Output the [X, Y] coordinate of the center of the cell containing the given text.  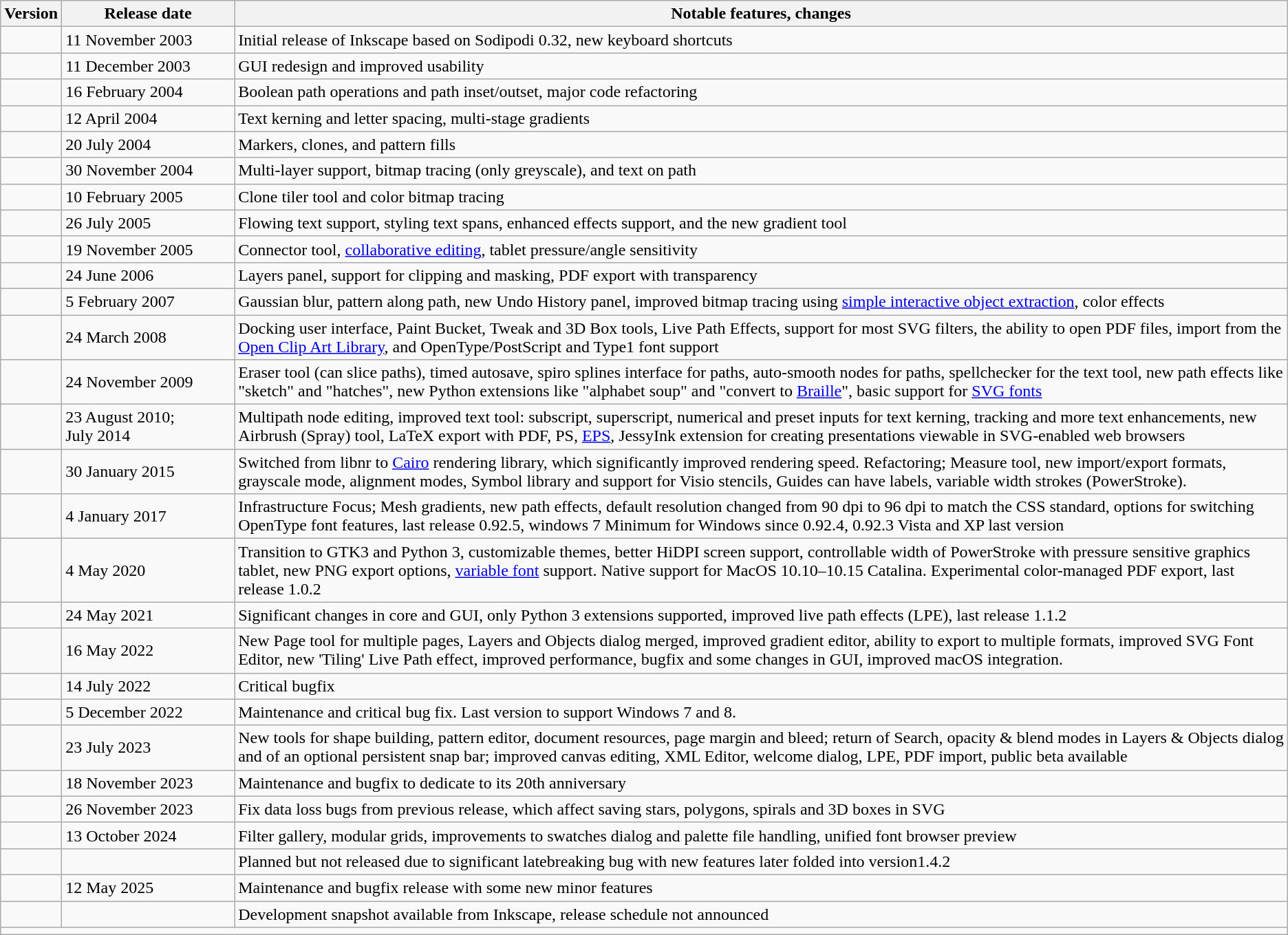
Flowing text support, styling text spans, enhanced effects support, and the new gradient tool [761, 223]
Fix data loss bugs from previous release, which affect saving stars, polygons, spirals and 3D boxes in SVG [761, 809]
12 April 2004 [149, 118]
13 October 2024 [149, 835]
Boolean path operations and path inset/outset, major code refactoring [761, 92]
23 August 2010;July 2014 [149, 427]
23 July 2023 [149, 747]
26 July 2005 [149, 223]
20 July 2004 [149, 144]
Multi-layer support, bitmap tracing (only greyscale), and text on path [761, 171]
10 February 2005 [149, 197]
Significant changes in core and GUI, only Python 3 extensions supported, improved live path effects (LPE), last release 1.1.2 [761, 615]
4 January 2017 [149, 516]
Text kerning and letter spacing, multi-stage gradients [761, 118]
5 February 2007 [149, 301]
24 November 2009 [149, 383]
18 November 2023 [149, 783]
14 July 2022 [149, 686]
16 May 2022 [149, 651]
Connector tool, collaborative editing, tablet pressure/angle sensitivity [761, 249]
5 December 2022 [149, 712]
Filter gallery, modular grids, improvements to swatches dialog and palette file handling, unified font browser preview [761, 835]
Critical bugfix [761, 686]
11 December 2003 [149, 66]
11 November 2003 [149, 40]
Maintenance and bugfix to dedicate to its 20th anniversary [761, 783]
Initial release of Inkscape based on Sodipodi 0.32, new keyboard shortcuts [761, 40]
Markers, clones, and pattern fills [761, 144]
26 November 2023 [149, 809]
19 November 2005 [149, 249]
Layers panel, support for clipping and masking, PDF export with transparency [761, 275]
Gaussian blur, pattern along path, new Undo History panel, improved bitmap tracing using simple interactive object extraction, color effects [761, 301]
Maintenance and bugfix release with some new minor features [761, 888]
24 May 2021 [149, 615]
16 February 2004 [149, 92]
Maintenance and critical bug fix. Last version to support Windows 7 and 8. [761, 712]
4 May 2020 [149, 570]
Release date [149, 14]
Notable features, changes [761, 14]
GUI redesign and improved usability [761, 66]
Planned but not released due to significant latebreaking bug with new features later folded into version1.4.2 [761, 861]
Version [32, 14]
24 March 2008 [149, 337]
12 May 2025 [149, 888]
30 November 2004 [149, 171]
24 June 2006 [149, 275]
Development snapshot available from Inkscape, release schedule not announced [761, 914]
30 January 2015 [149, 472]
Clone tiler tool and color bitmap tracing [761, 197]
